For the text-containing cell, return its midpoint in (x, y) coordinate format. 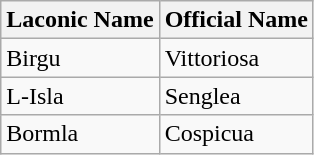
Laconic Name (80, 20)
Birgu (80, 58)
Vittoriosa (236, 58)
Bormla (80, 134)
Cospicua (236, 134)
Official Name (236, 20)
L-Isla (80, 96)
Senglea (236, 96)
